Determine the (x, y) coordinate at the center of the cell enclosing the given text.  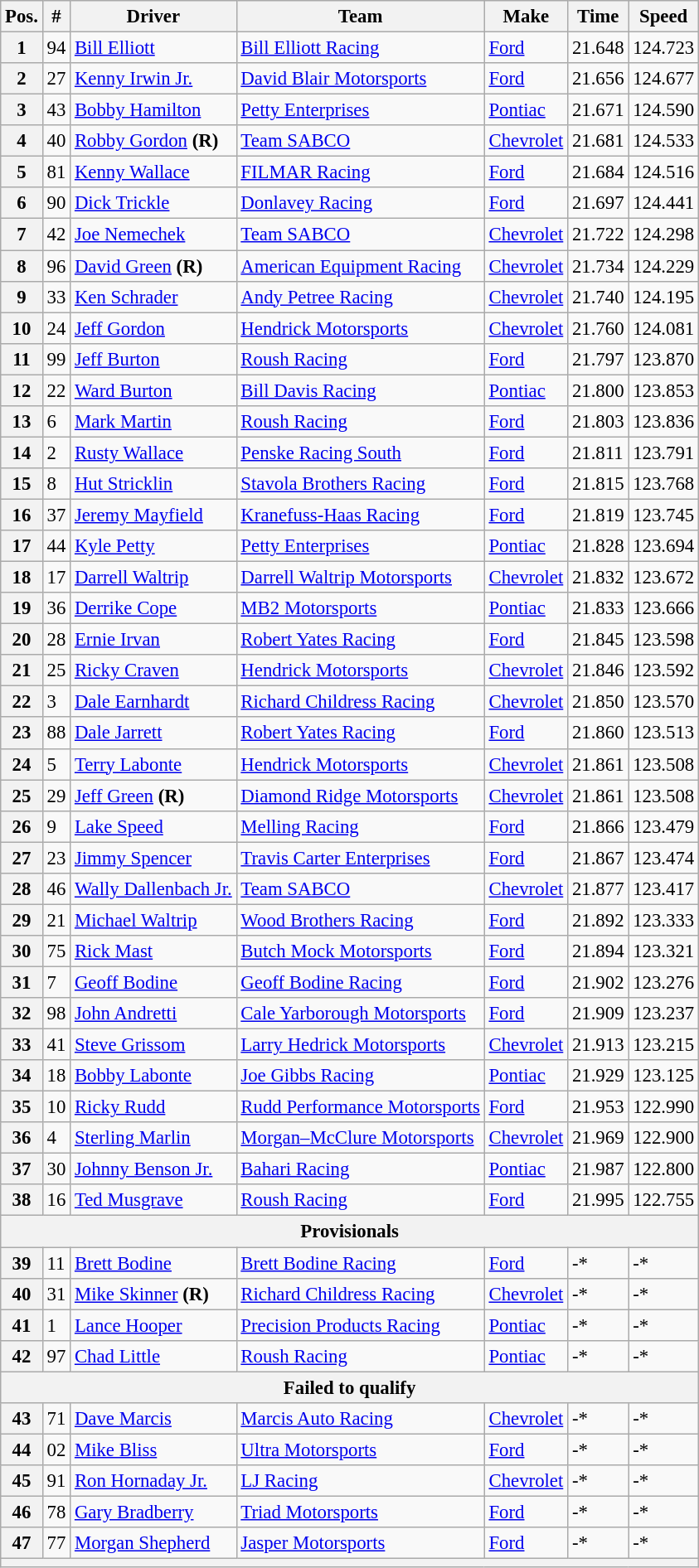
21.671 (599, 110)
123.215 (663, 1045)
Lance Hooper (153, 1325)
21.909 (599, 1014)
Jeff Burton (153, 359)
Marcis Auto Racing (360, 1419)
21.833 (599, 608)
123.333 (663, 920)
Melling Racing (360, 826)
Jeff Green (R) (153, 796)
123.417 (663, 889)
35 (22, 1107)
21.867 (599, 858)
Dale Earnhardt (153, 702)
21.877 (599, 889)
21.846 (599, 670)
Cale Yarborough Motorsports (360, 1014)
Wood Brothers Racing (360, 920)
Failed to qualify (350, 1387)
123.570 (663, 702)
21.684 (599, 172)
123.791 (663, 452)
Bill Davis Racing (360, 390)
91 (56, 1481)
21.760 (599, 328)
Bill Elliott (153, 48)
Precision Products Racing (360, 1325)
21.797 (599, 359)
21.811 (599, 452)
124.677 (663, 79)
02 (56, 1449)
Stavola Brothers Racing (360, 484)
21.995 (599, 1201)
Robby Gordon (R) (153, 141)
Lake Speed (153, 826)
34 (22, 1076)
Darrell Waltrip Motorsports (360, 578)
Driver (153, 17)
21.929 (599, 1076)
21.697 (599, 203)
Butch Mock Motorsports (360, 951)
12 (22, 390)
123.672 (663, 578)
123.836 (663, 422)
123.479 (663, 826)
97 (56, 1356)
96 (56, 266)
Geoff Bodine (153, 982)
Ricky Craven (153, 670)
Mark Martin (153, 422)
Jeremy Mayfield (153, 515)
Joe Gibbs Racing (360, 1076)
Sterling Marlin (153, 1138)
124.516 (663, 172)
Derrike Cope (153, 608)
John Andretti (153, 1014)
Andy Petree Racing (360, 297)
14 (22, 452)
Brett Bodine (153, 1263)
Geoff Bodine Racing (360, 982)
21.845 (599, 640)
21.734 (599, 266)
21.850 (599, 702)
124.081 (663, 328)
122.800 (663, 1169)
Gary Bradberry (153, 1512)
Kyle Petty (153, 546)
Penske Racing South (360, 452)
38 (22, 1201)
123.694 (663, 546)
21.803 (599, 422)
21.913 (599, 1045)
Ken Schrader (153, 297)
MB2 Motorsports (360, 608)
21.800 (599, 390)
15 (22, 484)
99 (56, 359)
39 (22, 1263)
Terry Labonte (153, 764)
Travis Carter Enterprises (360, 858)
Larry Hedrick Motorsports (360, 1045)
21.953 (599, 1107)
Kranefuss-Haas Racing (360, 515)
71 (56, 1419)
Kenny Irwin Jr. (153, 79)
26 (22, 826)
21.656 (599, 79)
123.321 (663, 951)
21.828 (599, 546)
123.768 (663, 484)
Bobby Hamilton (153, 110)
123.592 (663, 670)
123.745 (663, 515)
Jimmy Spencer (153, 858)
Donlavey Racing (360, 203)
78 (56, 1512)
Chad Little (153, 1356)
Dick Trickle (153, 203)
81 (56, 172)
123.598 (663, 640)
21.819 (599, 515)
21.892 (599, 920)
45 (22, 1481)
124.298 (663, 235)
Morgan–McClure Motorsports (360, 1138)
Jeff Gordon (153, 328)
88 (56, 733)
123.666 (663, 608)
Wally Dallenbach Jr. (153, 889)
Hut Stricklin (153, 484)
90 (56, 203)
Ron Hornaday Jr. (153, 1481)
American Equipment Racing (360, 266)
124.533 (663, 141)
21.722 (599, 235)
Time (599, 17)
Mike Skinner (R) (153, 1294)
124.195 (663, 297)
Michael Waltrip (153, 920)
123.125 (663, 1076)
Rudd Performance Motorsports (360, 1107)
98 (56, 1014)
122.755 (663, 1201)
Bahari Racing (360, 1169)
124.441 (663, 203)
Jasper Motorsports (360, 1543)
Kenny Wallace (153, 172)
Triad Motorsports (360, 1512)
123.513 (663, 733)
Ted Musgrave (153, 1201)
Ward Burton (153, 390)
Rick Mast (153, 951)
123.870 (663, 359)
123.237 (663, 1014)
Pos. (22, 17)
Mike Bliss (153, 1449)
21.815 (599, 484)
Speed (663, 17)
123.276 (663, 982)
21.894 (599, 951)
Johnny Benson Jr. (153, 1169)
Ernie Irvan (153, 640)
21.860 (599, 733)
21.681 (599, 141)
Morgan Shepherd (153, 1543)
123.853 (663, 390)
19 (22, 608)
75 (56, 951)
77 (56, 1543)
124.229 (663, 266)
Brett Bodine Racing (360, 1263)
Bobby Labonte (153, 1076)
Dave Marcis (153, 1419)
124.590 (663, 110)
Darrell Waltrip (153, 578)
Steve Grissom (153, 1045)
David Green (R) (153, 266)
21.832 (599, 578)
Team (360, 17)
Ultra Motorsports (360, 1449)
21.902 (599, 982)
94 (56, 48)
21.648 (599, 48)
47 (22, 1543)
32 (22, 1014)
Ricky Rudd (153, 1107)
LJ Racing (360, 1481)
# (56, 17)
Make (526, 17)
David Blair Motorsports (360, 79)
122.900 (663, 1138)
124.723 (663, 48)
21.969 (599, 1138)
21.740 (599, 297)
Bill Elliott Racing (360, 48)
Provisionals (350, 1232)
Rusty Wallace (153, 452)
20 (22, 640)
13 (22, 422)
Diamond Ridge Motorsports (360, 796)
Dale Jarrett (153, 733)
122.990 (663, 1107)
FILMAR Racing (360, 172)
21.866 (599, 826)
Joe Nemechek (153, 235)
21.987 (599, 1169)
123.474 (663, 858)
